For the text-containing cell, return its midpoint in [x, y] coordinate format. 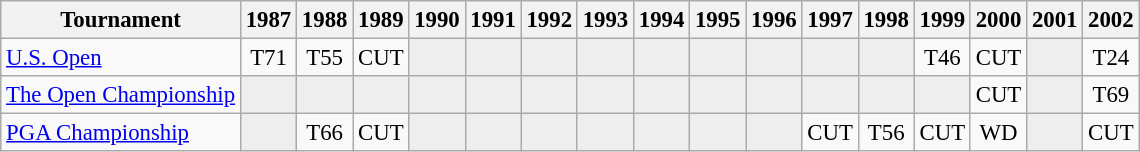
1987 [268, 20]
T55 [325, 58]
1988 [325, 20]
1991 [493, 20]
U.S. Open [121, 58]
T24 [1111, 58]
T71 [268, 58]
1996 [774, 20]
1994 [661, 20]
Tournament [121, 20]
2001 [1055, 20]
1998 [886, 20]
T66 [325, 133]
1999 [942, 20]
T46 [942, 58]
1997 [830, 20]
1989 [381, 20]
1990 [437, 20]
2000 [998, 20]
1993 [605, 20]
T56 [886, 133]
The Open Championship [121, 95]
1995 [718, 20]
2002 [1111, 20]
1992 [549, 20]
T69 [1111, 95]
WD [998, 133]
PGA Championship [121, 133]
